Capture the cell that displays the provided text and extract its (x, y) central coordinate. 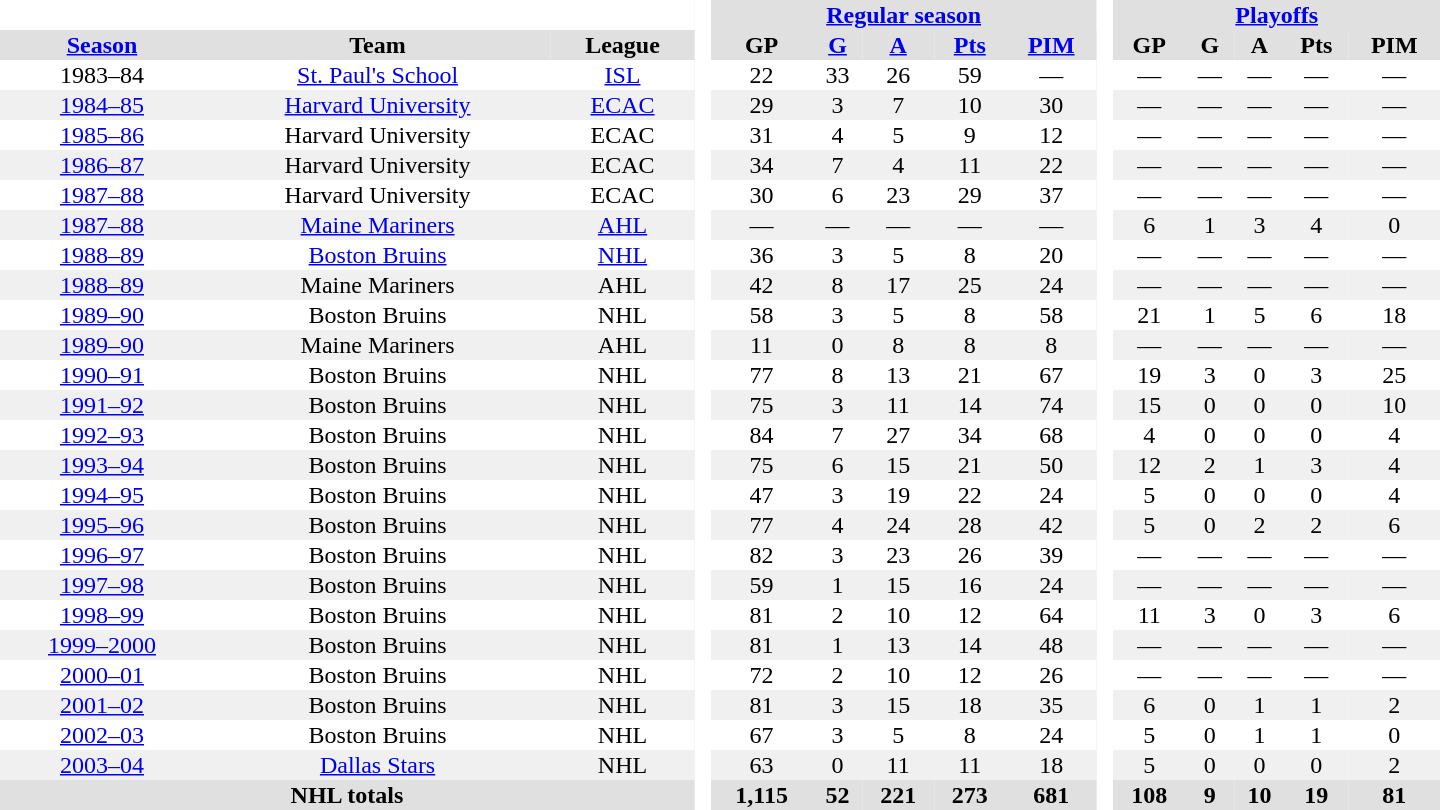
Dallas Stars (378, 765)
2002–03 (102, 735)
1984–85 (102, 105)
273 (970, 795)
64 (1052, 615)
72 (761, 675)
2001–02 (102, 705)
1998–99 (102, 615)
36 (761, 255)
48 (1052, 645)
1991–92 (102, 405)
Regular season (903, 15)
St. Paul's School (378, 75)
League (622, 45)
1985–86 (102, 135)
2000–01 (102, 675)
74 (1052, 405)
1983–84 (102, 75)
1996–97 (102, 555)
Team (378, 45)
1995–96 (102, 525)
27 (898, 435)
1,115 (761, 795)
47 (761, 495)
1986–87 (102, 165)
1994–95 (102, 495)
84 (761, 435)
82 (761, 555)
1997–98 (102, 585)
681 (1052, 795)
ISL (622, 75)
108 (1149, 795)
68 (1052, 435)
1990–91 (102, 375)
63 (761, 765)
Playoffs (1276, 15)
NHL totals (347, 795)
1993–94 (102, 465)
1999–2000 (102, 645)
2003–04 (102, 765)
20 (1052, 255)
37 (1052, 195)
28 (970, 525)
Season (102, 45)
16 (970, 585)
39 (1052, 555)
50 (1052, 465)
35 (1052, 705)
1992–93 (102, 435)
52 (838, 795)
17 (898, 285)
33 (838, 75)
31 (761, 135)
221 (898, 795)
